Search for the cell housing the specified text and yield its (x, y) center coordinate. 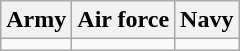
Navy (207, 20)
Army (36, 20)
Air force (124, 20)
